Return (X, Y) of the center of cell containing provided text 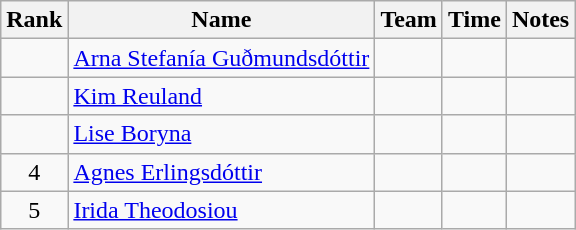
Agnes Erlingsdóttir (222, 172)
5 (34, 210)
Rank (34, 20)
Arna Stefanía Guðmundsdóttir (222, 58)
Irida Theodosiou (222, 210)
Time (474, 20)
Kim Reuland (222, 96)
Lise Boryna (222, 134)
Name (222, 20)
4 (34, 172)
Team (409, 20)
Notes (540, 20)
